From the cell containing the given text, extract its center point as (x, y) coordinate. 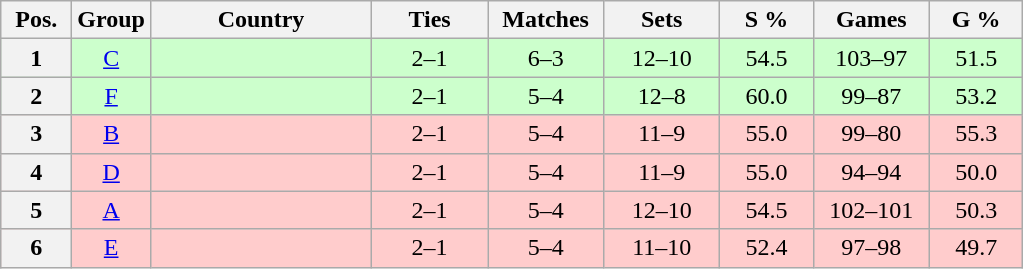
G % (976, 20)
Sets (662, 20)
1 (36, 58)
12–8 (662, 96)
Games (871, 20)
D (112, 172)
6 (36, 248)
2 (36, 96)
Matches (546, 20)
55.3 (976, 134)
97–98 (871, 248)
4 (36, 172)
E (112, 248)
S % (767, 20)
94–94 (871, 172)
50.3 (976, 210)
51.5 (976, 58)
50.0 (976, 172)
F (112, 96)
6–3 (546, 58)
53.2 (976, 96)
5 (36, 210)
102–101 (871, 210)
52.4 (767, 248)
Ties (430, 20)
103–97 (871, 58)
99–87 (871, 96)
B (112, 134)
11–10 (662, 248)
Pos. (36, 20)
C (112, 58)
Country (260, 20)
Group (112, 20)
99–80 (871, 134)
60.0 (767, 96)
3 (36, 134)
A (112, 210)
49.7 (976, 248)
